Return the (X, Y) coordinate for the center point of the cell that contains the specified text.  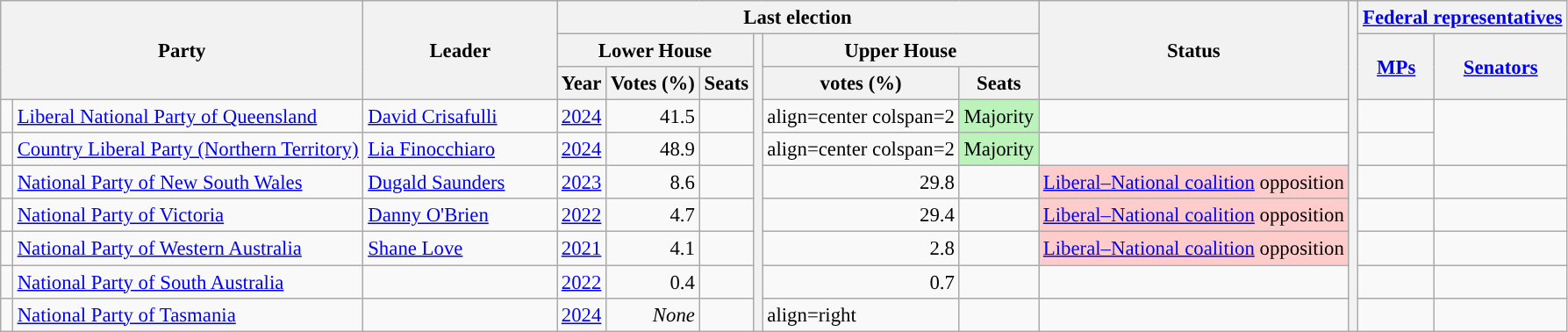
Year (581, 83)
National Party of New South Wales (188, 183)
4.7 (653, 215)
National Party of Victoria (188, 215)
Lower House (655, 51)
National Party of South Australia (188, 282)
Liberal National Party of Queensland (188, 117)
8.6 (653, 183)
align=right (861, 314)
David Crisafulli (460, 117)
Leader (460, 51)
Upper House (900, 51)
2.8 (861, 249)
Dugald Saunders (460, 183)
2021 (581, 249)
Federal representatives (1463, 18)
Votes (%) (653, 83)
None (653, 314)
29.4 (861, 215)
Shane Love (460, 249)
4.1 (653, 249)
Status (1194, 51)
National Party of Tasmania (188, 314)
0.4 (653, 282)
Danny O'Brien (460, 215)
Country Liberal Party (Northern Territory) (188, 149)
0.7 (861, 282)
Last election (797, 18)
29.8 (861, 183)
MPs (1397, 67)
Senators (1500, 67)
2023 (581, 183)
48.9 (653, 149)
41.5 (653, 117)
votes (%) (861, 83)
Party (183, 51)
Lia Finocchiaro (460, 149)
National Party of Western Australia (188, 249)
